Extract the (X, Y) coordinate from the center of the cell holding the provided text.  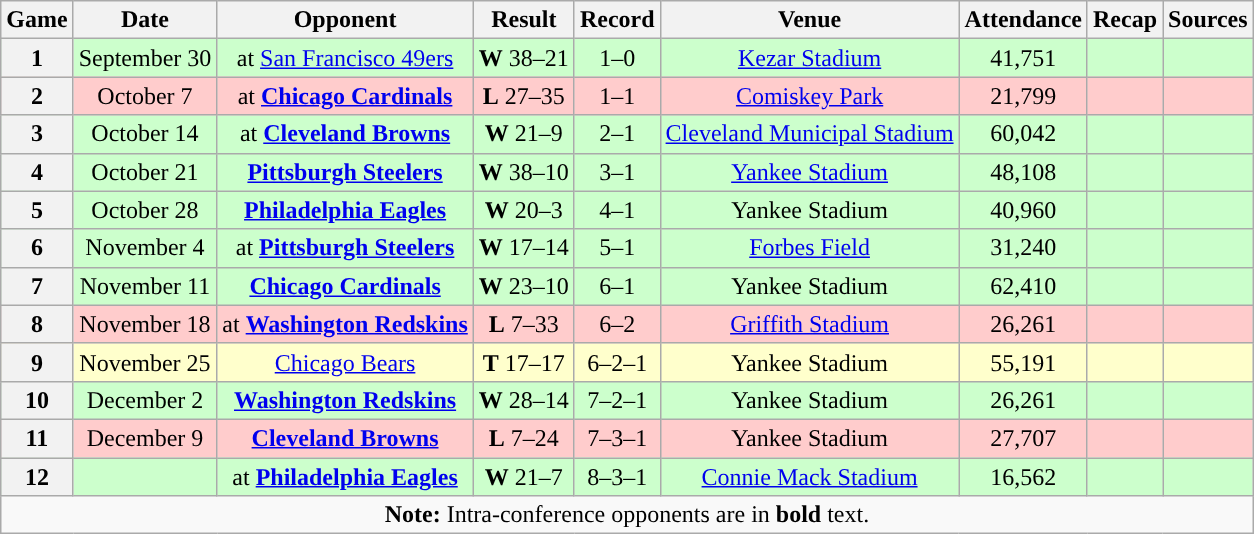
10 (37, 400)
Connie Mack Stadium (810, 477)
November 18 (145, 324)
Cleveland Browns (345, 438)
October 28 (145, 210)
Game (37, 20)
Cleveland Municipal Stadium (810, 134)
7 (37, 286)
12 (37, 477)
Date (145, 20)
Record (617, 20)
2 (37, 96)
31,240 (1023, 248)
Opponent (345, 20)
Venue (810, 20)
W 21–9 (524, 134)
at Cleveland Browns (345, 134)
October 21 (145, 172)
Chicago Bears (345, 362)
2–1 (617, 134)
16,562 (1023, 477)
December 9 (145, 438)
9 (37, 362)
T 17–17 (524, 362)
7–3–1 (617, 438)
November 4 (145, 248)
October 14 (145, 134)
Forbes Field (810, 248)
Attendance (1023, 20)
1 (37, 58)
W 23–10 (524, 286)
1–1 (617, 96)
55,191 (1023, 362)
W 17–14 (524, 248)
4 (37, 172)
at Chicago Cardinals (345, 96)
5 (37, 210)
W 38–10 (524, 172)
21,799 (1023, 96)
62,410 (1023, 286)
L 7–33 (524, 324)
1–0 (617, 58)
Kezar Stadium (810, 58)
8 (37, 324)
November 11 (145, 286)
L 27–35 (524, 96)
7–2–1 (617, 400)
27,707 (1023, 438)
Recap (1124, 20)
Pittsburgh Steelers (345, 172)
6–2 (617, 324)
December 2 (145, 400)
Griffith Stadium (810, 324)
Philadelphia Eagles (345, 210)
8–3–1 (617, 477)
6–1 (617, 286)
Comiskey Park (810, 96)
3–1 (617, 172)
41,751 (1023, 58)
40,960 (1023, 210)
3 (37, 134)
September 30 (145, 58)
6–2–1 (617, 362)
60,042 (1023, 134)
11 (37, 438)
October 7 (145, 96)
Washington Redskins (345, 400)
6 (37, 248)
48,108 (1023, 172)
W 20–3 (524, 210)
5–1 (617, 248)
Note: Intra-conference opponents are in bold text. (627, 515)
L 7–24 (524, 438)
at Philadelphia Eagles (345, 477)
at San Francisco 49ers (345, 58)
W 21–7 (524, 477)
W 28–14 (524, 400)
4–1 (617, 210)
Sources (1208, 20)
W 38–21 (524, 58)
November 25 (145, 362)
at Washington Redskins (345, 324)
Result (524, 20)
Chicago Cardinals (345, 286)
at Pittsburgh Steelers (345, 248)
